Find where the given text appears and provide that cell's center as (x, y) coordinate. 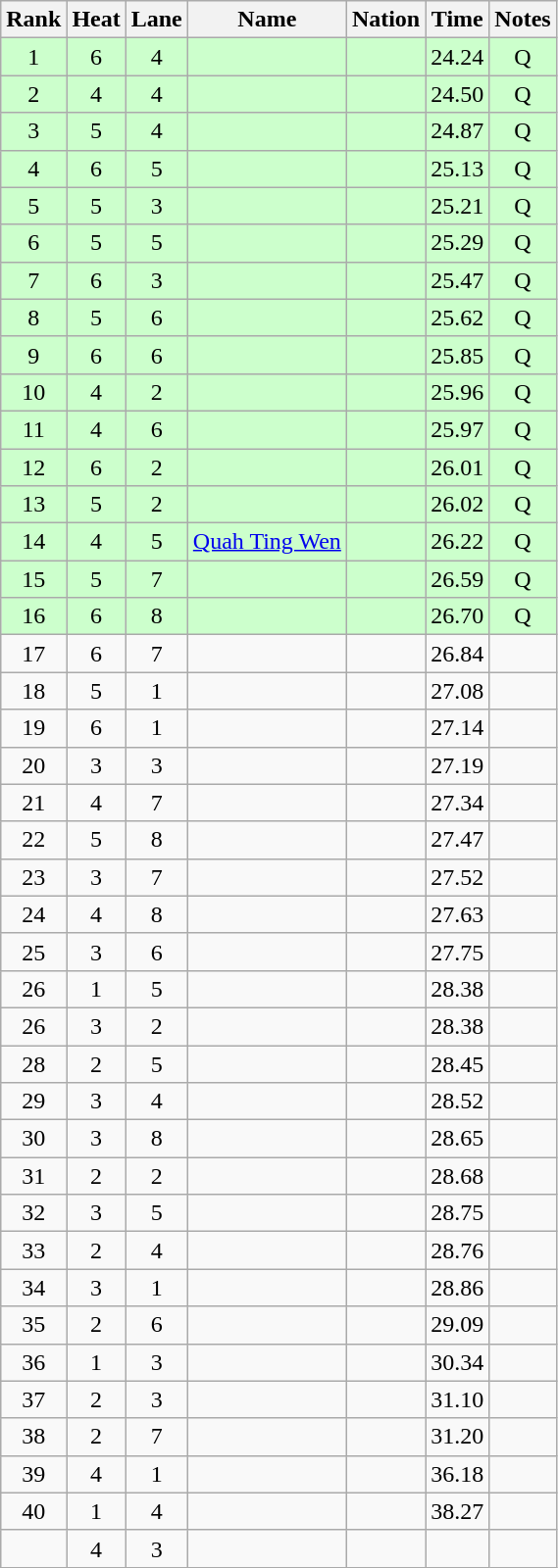
28.75 (457, 1213)
28.86 (457, 1288)
27.08 (457, 691)
25.21 (457, 206)
27.19 (457, 765)
17 (33, 654)
15 (33, 579)
27.75 (457, 952)
37 (33, 1399)
26.01 (457, 467)
13 (33, 505)
27.47 (457, 840)
26.02 (457, 505)
39 (33, 1474)
29.09 (457, 1325)
25.47 (457, 280)
30.34 (457, 1362)
25.96 (457, 392)
16 (33, 616)
25.97 (457, 429)
36.18 (457, 1474)
31.20 (457, 1437)
36 (33, 1362)
33 (33, 1250)
28.45 (457, 1063)
10 (33, 392)
24.24 (457, 57)
28.76 (457, 1250)
25.29 (457, 243)
24.87 (457, 131)
29 (33, 1102)
21 (33, 803)
24.50 (457, 94)
Name (267, 20)
25.62 (457, 318)
27.34 (457, 803)
28 (33, 1063)
20 (33, 765)
34 (33, 1288)
23 (33, 877)
11 (33, 429)
19 (33, 728)
28.65 (457, 1139)
40 (33, 1511)
9 (33, 355)
18 (33, 691)
26.22 (457, 542)
25 (33, 952)
25.85 (457, 355)
31.10 (457, 1399)
27.63 (457, 914)
25.13 (457, 169)
28.52 (457, 1102)
Nation (385, 20)
Rank (33, 20)
22 (33, 840)
Quah Ting Wen (267, 542)
31 (33, 1176)
Heat (96, 20)
Notes (523, 20)
38 (33, 1437)
27.52 (457, 877)
12 (33, 467)
26.59 (457, 579)
35 (33, 1325)
27.14 (457, 728)
28.68 (457, 1176)
14 (33, 542)
30 (33, 1139)
32 (33, 1213)
26.84 (457, 654)
Lane (157, 20)
24 (33, 914)
Time (457, 20)
38.27 (457, 1511)
26.70 (457, 616)
